Extract the (x, y) coordinate from the center of the cell holding the provided text.  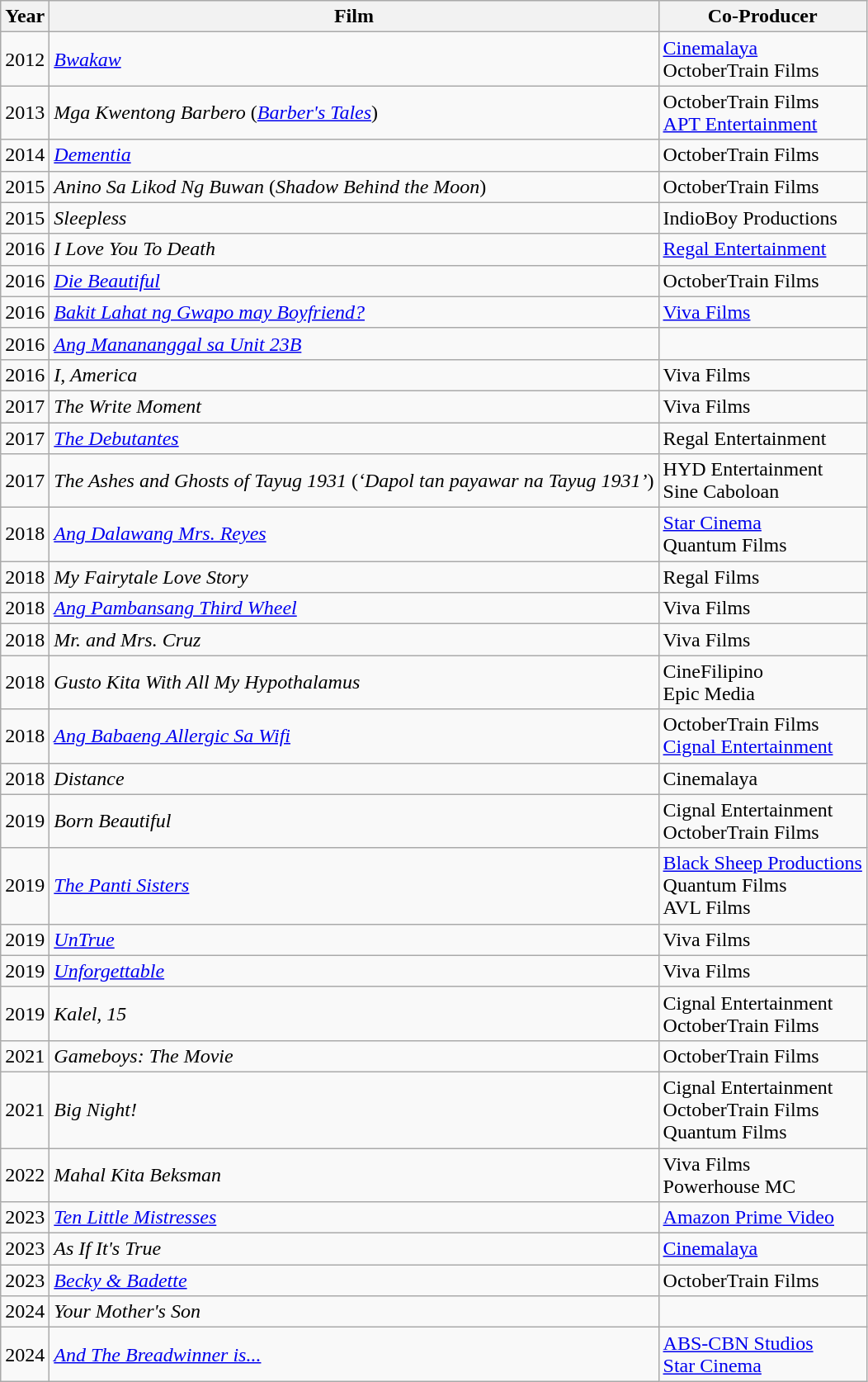
Mga Kwentong Barbero (Barber's Tales) (354, 112)
CineFilipinoEpic Media (762, 682)
The Write Moment (354, 406)
I Love You To Death (354, 249)
CinemalayaOctoberTrain Films (762, 59)
Distance (354, 779)
UnTrue (354, 939)
Your Mother's Son (354, 1312)
Die Beautiful (354, 281)
OctoberTrain FilmsCignal Entertainment (762, 736)
Gameboys: The Movie (354, 1056)
HYD EntertainmentSine Caboloan (762, 480)
Amazon Prime Video (762, 1218)
Ang Manananggal sa Unit 23B (354, 343)
Mr. and Mrs. Cruz (354, 640)
Ten Little Mistresses (354, 1218)
2013 (25, 112)
Sleepless (354, 218)
I, America (354, 375)
IndioBoy Productions (762, 218)
2012 (25, 59)
2014 (25, 155)
Becky & Badette (354, 1280)
The Debutantes (354, 438)
Film (354, 17)
Unforgettable (354, 971)
Anino Sa Likod Ng Buwan (Shadow Behind the Moon) (354, 187)
The Panti Sisters (354, 886)
Big Night! (354, 1110)
Cignal EntertainmentOctoberTrain FilmsQuantum Films (762, 1110)
My Fairytale Love Story (354, 577)
Ang Pambansang Third Wheel (354, 608)
Ang Dalawang Mrs. Reyes (354, 535)
And The Breadwinner is... (354, 1354)
Mahal Kita Beksman (354, 1174)
The Ashes and Ghosts of Tayug 1931 (‘Dapol tan payawar na Tayug 1931’) (354, 480)
Regal Films (762, 577)
Bakit Lahat ng Gwapo may Boyfriend? (354, 312)
As If It's True (354, 1249)
ABS-CBN StudiosStar Cinema (762, 1354)
Ang Babaeng Allergic Sa Wifi (354, 736)
Year (25, 17)
Gusto Kita With All My Hypothalamus (354, 682)
Dementia (354, 155)
Born Beautiful (354, 821)
2022 (25, 1174)
Bwakaw (354, 59)
Kalel, 15 (354, 1014)
OctoberTrain FilmsAPT Entertainment (762, 112)
Star CinemaQuantum Films (762, 535)
Black Sheep ProductionsQuantum FilmsAVL Films (762, 886)
Viva FilmsPowerhouse MC (762, 1174)
Co-Producer (762, 17)
